Provide the [x, y] coordinate of the cell's center where the given text is located.  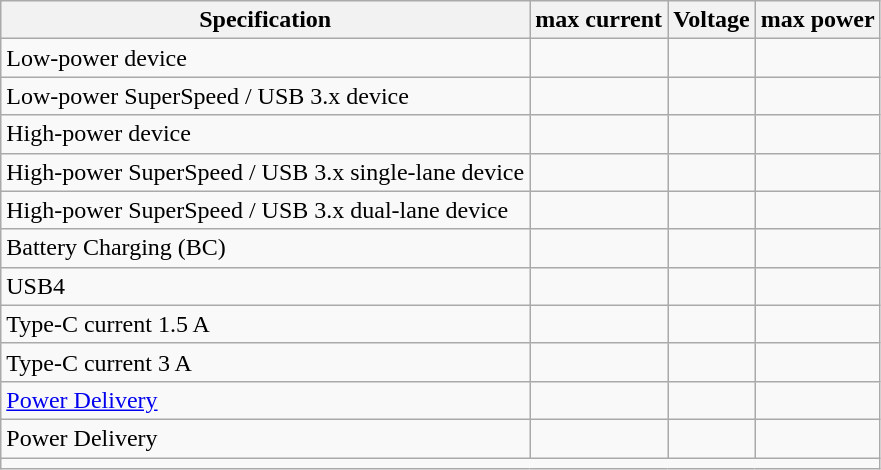
USB4 [266, 286]
max current [599, 20]
max power [818, 20]
High-power SuperSpeed / USB 3.x dual-lane device [266, 210]
Battery Charging (BC) [266, 248]
Low-power device [266, 58]
Specification [266, 20]
High-power SuperSpeed / USB 3.x single-lane device [266, 172]
Type-C current 3 A [266, 362]
Type-C current 1.5 A [266, 324]
Voltage [712, 20]
Low-power SuperSpeed / USB 3.x device [266, 96]
High-power device [266, 134]
